Search for the cell housing the specified text and yield its (X, Y) center coordinate. 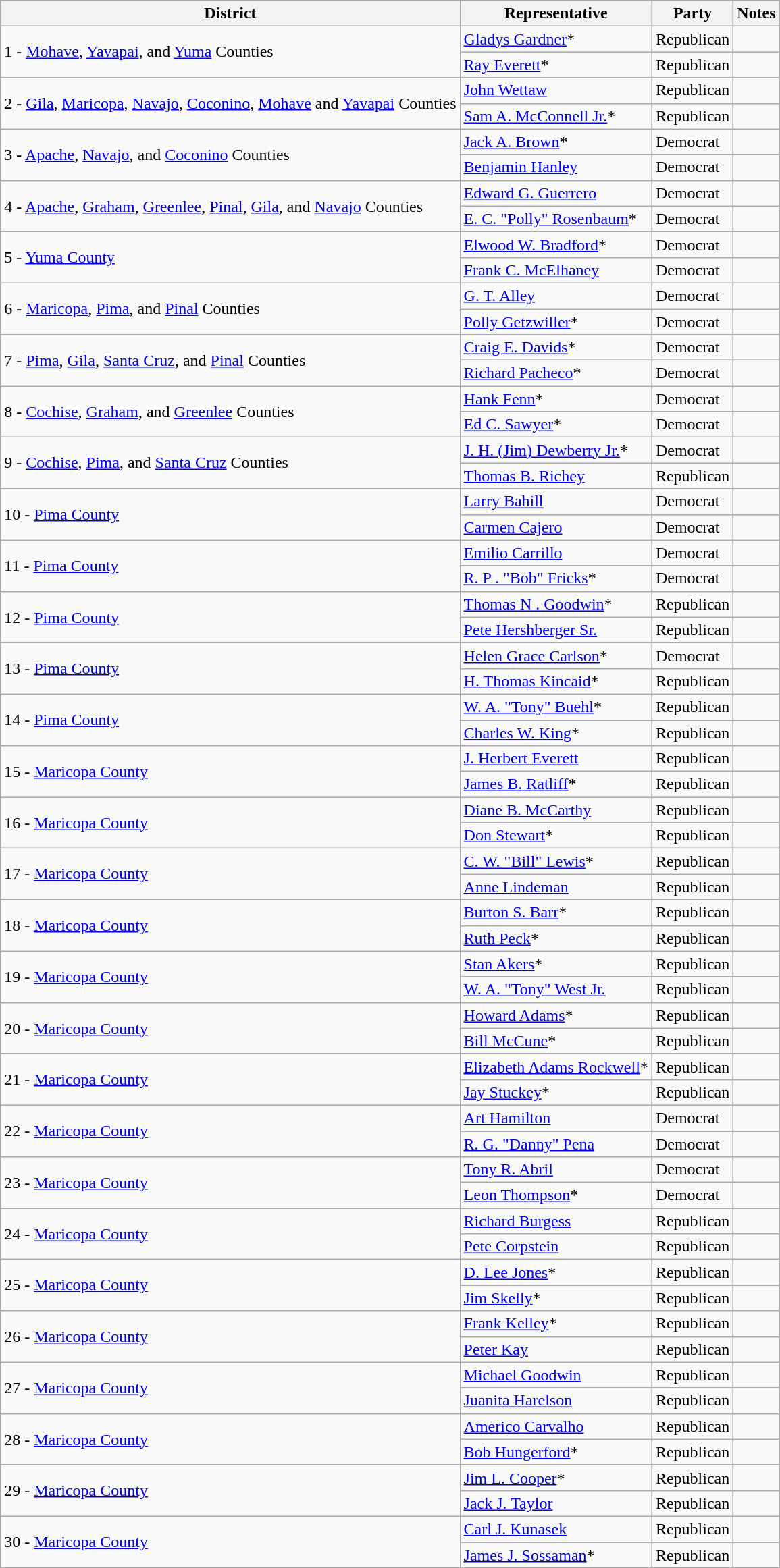
16 - Maricopa County (230, 823)
Jay Stuckey* (556, 1092)
John Wettaw (556, 90)
E. C. "Polly" Rosenbaum* (556, 219)
6 - Maricopa, Pima, and Pinal Counties (230, 308)
James B. Ratliff* (556, 784)
Jim Skelly* (556, 1298)
9 - Cochise, Pima, and Santa Cruz Counties (230, 463)
Michael Goodwin (556, 1375)
Bob Hungerford* (556, 1452)
Notes (756, 13)
Richard Burgess (556, 1221)
Howard Adams* (556, 1015)
R. G. "Danny" Pena (556, 1144)
Elwood W. Bradford* (556, 244)
Sam A. McConnell Jr.* (556, 116)
W. A. "Tony" Buehl* (556, 707)
27 - Maricopa County (230, 1388)
22 - Maricopa County (230, 1131)
20 - Maricopa County (230, 1028)
11 - Pima County (230, 566)
J. H. (Jim) Dewberry Jr.* (556, 450)
Helen Grace Carlson* (556, 655)
Peter Kay (556, 1349)
D. Lee Jones* (556, 1272)
Benjamin Hanley (556, 167)
Pete Hershberger Sr. (556, 630)
Tony R. Abril (556, 1170)
James J. Sossaman* (556, 1555)
28 - Maricopa County (230, 1439)
Polly Getzwiller* (556, 322)
14 - Pima County (230, 720)
J. Herbert Everett (556, 759)
Pete Corpstein (556, 1247)
15 - Maricopa County (230, 772)
Emilio Carrillo (556, 553)
W. A. "Tony" West Jr. (556, 990)
Leon Thompson* (556, 1195)
Frank Kelley* (556, 1324)
Frank C. McElhaney (556, 270)
30 - Maricopa County (230, 1542)
Don Stewart* (556, 836)
Jack A. Brown* (556, 142)
Art Hamilton (556, 1118)
Elizabeth Adams Rockwell* (556, 1066)
Ed C. Sawyer* (556, 425)
Jim L. Cooper* (556, 1478)
Craig E. Davids* (556, 348)
13 - Pima County (230, 668)
Ruth Peck* (556, 938)
10 - Pima County (230, 514)
3 - Apache, Navajo, and Coconino Counties (230, 155)
25 - Maricopa County (230, 1285)
Burton S. Barr* (556, 913)
G. T. Alley (556, 296)
12 - Pima County (230, 617)
24 - Maricopa County (230, 1234)
8 - Cochise, Graham, and Greenlee Counties (230, 412)
23 - Maricopa County (230, 1183)
District (230, 13)
Representative (556, 13)
Edward G. Guerrero (556, 193)
4 - Apache, Graham, Greenlee, Pinal, Gila, and Navajo Counties (230, 206)
Diane B. McCarthy (556, 810)
Carmen Cajero (556, 527)
Charles W. King* (556, 732)
Stan Akers* (556, 964)
21 - Maricopa County (230, 1079)
Carl J. Kunasek (556, 1529)
Larry Bahill (556, 502)
29 - Maricopa County (230, 1490)
Ray Everett* (556, 65)
2 - Gila, Maricopa, Navajo, Coconino, Mohave and Yavapai Counties (230, 103)
Richard Pacheco* (556, 373)
26 - Maricopa County (230, 1336)
Jack J. Taylor (556, 1503)
Gladys Gardner* (556, 39)
Thomas B. Richey (556, 476)
Americo Carvalho (556, 1426)
C. W. "Bill" Lewis* (556, 861)
H. Thomas Kincaid* (556, 681)
17 - Maricopa County (230, 874)
19 - Maricopa County (230, 977)
Thomas N . Goodwin* (556, 604)
R. P . "Bob" Fricks* (556, 578)
Bill McCune* (556, 1041)
5 - Yuma County (230, 257)
18 - Maricopa County (230, 925)
7 - Pima, Gila, Santa Cruz, and Pinal Counties (230, 360)
Anne Lindeman (556, 887)
Hank Fenn* (556, 399)
1 - Mohave, Yavapai, and Yuma Counties (230, 52)
Juanita Harelson (556, 1401)
Party (692, 13)
